Search for the cell housing the specified text and yield its [X, Y] center coordinate. 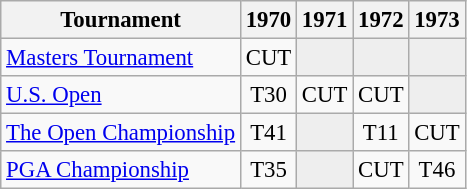
1972 [381, 20]
Masters Tournament [121, 58]
PGA Championship [121, 170]
U.S. Open [121, 95]
1973 [437, 20]
Tournament [121, 20]
T11 [381, 133]
1970 [268, 20]
The Open Championship [121, 133]
1971 [325, 20]
T35 [268, 170]
T46 [437, 170]
T41 [268, 133]
T30 [268, 95]
